Pinpoint the cell where the given text exists, returning its [X, Y] midpoint coordinate. 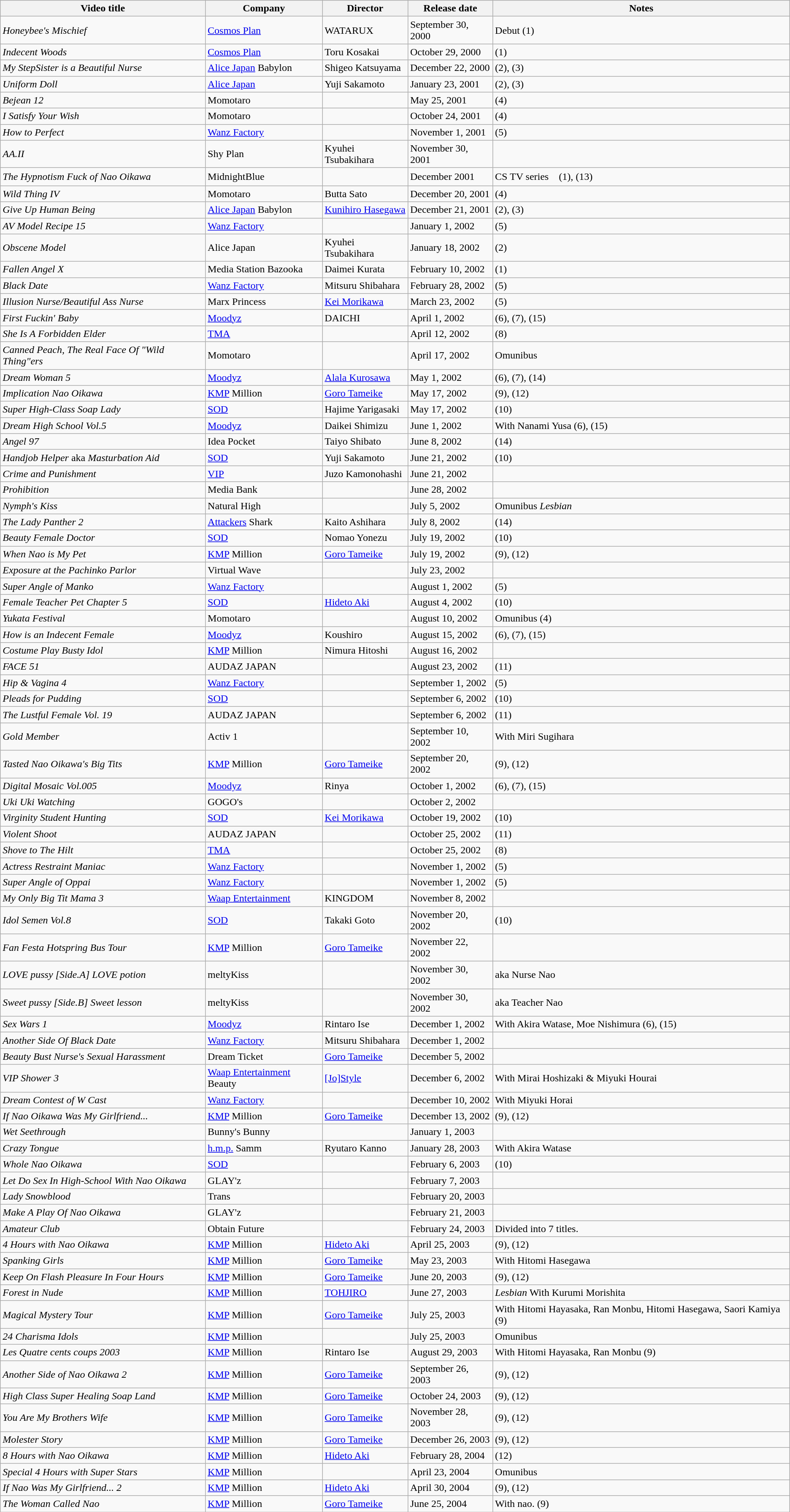
Sweet pussy [Side.B] Sweet lesson [103, 1002]
TOHJIRO [365, 1293]
Spanking Girls [103, 1261]
Hip & Vagina 4 [103, 683]
(12) [641, 1455]
Taiyo Shibato [365, 442]
February 6, 2003 [450, 1164]
November 1, 2001 [450, 132]
Daikei Shimizu [365, 426]
With Akira Watase, Moe Nishimura (6), (15) [641, 1024]
January 23, 2001 [450, 84]
Daimei Kurata [365, 269]
KINGDOM [365, 898]
Juzo Kamonohashi [365, 474]
Kaito Ashihara [365, 522]
CS TV series (1), (13) [641, 176]
Toru Kosakai [365, 52]
Butta Sato [365, 194]
Obtain Future [264, 1228]
Uniform Doll [103, 84]
December 6, 2002 [450, 1078]
LOVE pussy [Side.A] LOVE potion [103, 975]
November 20, 2002 [450, 920]
Let Do Sex In High-School With Nao Oikawa [103, 1180]
Shigeo Katsuyama [365, 68]
Lady Snowblood [103, 1196]
Gold Member [103, 736]
I Satisfy Your Wish [103, 116]
Dream Ticket [264, 1056]
Media Bank [264, 490]
Costume Play Busty Idol [103, 651]
How to Perfect [103, 132]
Trans [264, 1196]
November 30, 2001 [450, 154]
Notes [641, 8]
Alala Kurosawa [365, 377]
Obscene Model [103, 247]
You Are My Brothers Wife [103, 1418]
FACE 51 [103, 667]
Fallen Angel X [103, 269]
November 22, 2002 [450, 947]
January 1, 2003 [450, 1132]
January 28, 2003 [450, 1148]
October 19, 2002 [450, 818]
Bunny's Bunny [264, 1132]
Dream Woman 5 [103, 377]
June 28, 2002 [450, 490]
March 23, 2002 [450, 301]
Waap Entertainment [264, 898]
Exposure at the Pachinko Parlor [103, 570]
Takaki Goto [365, 920]
MidnightBlue [264, 176]
How is an Indecent Female [103, 635]
November 28, 2003 [450, 1418]
AA.II [103, 154]
September 30, 2000 [450, 30]
[Jo]Style [365, 1078]
Virginity Student Hunting [103, 818]
Digital Mosaic Vol.005 [103, 786]
July 5, 2002 [450, 506]
Super Angle of Oppai [103, 882]
Waap Entertainment Beauty [264, 1078]
Amateur Club [103, 1228]
When Nao is My Pet [103, 554]
Ryutaro Kanno [365, 1148]
Forest in Nude [103, 1293]
Beauty Bust Nurse's Sexual Harassment [103, 1056]
Prohibition [103, 490]
WATARUX [365, 30]
She Is A Forbidden Elder [103, 334]
Magical Mystery Tour [103, 1315]
April 23, 2004 [450, 1471]
Canned Peach, The Real Face Of "Wild Thing"ers [103, 356]
DAICHI [365, 318]
September 26, 2003 [450, 1374]
August 15, 2002 [450, 635]
Indecent Woods [103, 52]
Violent Shoot [103, 834]
Sex Wars 1 [103, 1024]
VIP Shower 3 [103, 1078]
February 10, 2002 [450, 269]
September 1, 2002 [450, 683]
With Miri Sugihara [641, 736]
(6), (7), (14) [641, 377]
aka Teacher Nao [641, 1002]
February 28, 2002 [450, 285]
June 8, 2002 [450, 442]
February 24, 2003 [450, 1228]
July 23, 2002 [450, 570]
December 22, 2000 [450, 68]
Dream Contest of W Cast [103, 1100]
Les Quatre cents coups 2003 [103, 1352]
With Mirai Hoshizaki & Miyuki Hourai [641, 1078]
Koushiro [365, 635]
Company [264, 8]
The Lustful Female Vol. 19 [103, 715]
aka Nurse Nao [641, 975]
My StepSister is a Beautiful Nurse [103, 68]
December 20, 2001 [450, 194]
October 2, 2002 [450, 802]
Hajime Yarigasaki [365, 410]
Handjob Helper aka Masturbation Aid [103, 458]
24 Charisma Idols [103, 1336]
Another Side Of Black Date [103, 1040]
Kunihiro Hasegawa [365, 210]
With nao. (9) [641, 1504]
Bejean 12 [103, 100]
Crazy Tongue [103, 1148]
(2) [641, 247]
December 2001 [450, 176]
Divided into 7 titles. [641, 1228]
Special 4 Hours with Super Stars [103, 1471]
May 25, 2001 [450, 100]
October 1, 2002 [450, 786]
With Hitomi Hayasaka, Ran Monbu (9) [641, 1352]
Whole Nao Oikawa [103, 1164]
Yukata Festival [103, 618]
Rinya [365, 786]
August 29, 2003 [450, 1352]
August 1, 2002 [450, 586]
April 12, 2002 [450, 334]
Director [365, 8]
November 8, 2002 [450, 898]
February 21, 2003 [450, 1212]
Virtual Wave [264, 570]
Tasted Nao Oikawa's Big Tits [103, 764]
With Miyuki Horai [641, 1100]
December 21, 2001 [450, 210]
Natural High [264, 506]
December 26, 2003 [450, 1439]
Crime and Punishment [103, 474]
December 13, 2002 [450, 1116]
Molester Story [103, 1439]
April 30, 2004 [450, 1488]
Video title [103, 8]
Wild Thing IV [103, 194]
October 24, 2003 [450, 1396]
September 20, 2002 [450, 764]
April 17, 2002 [450, 356]
High Class Super Healing Soap Land [103, 1396]
AV Model Recipe 15 [103, 226]
Beauty Female Doctor [103, 538]
Idol Semen Vol.8 [103, 920]
The Lady Panther 2 [103, 522]
Nimura Hitoshi [365, 651]
VIP [264, 474]
June 20, 2003 [450, 1277]
Female Teacher Pet Chapter 5 [103, 602]
April 25, 2003 [450, 1245]
Fan Festa Hotspring Bus Tour [103, 947]
Shy Plan [264, 154]
Omunibus Lesbian [641, 506]
Nomao Yonezu [365, 538]
May 23, 2003 [450, 1261]
August 10, 2002 [450, 618]
The Hypnotism Fuck of Nao Oikawa [103, 176]
Black Date [103, 285]
Uki Uki Watching [103, 802]
February 7, 2003 [450, 1180]
Keep On Flash Pleasure In Four Hours [103, 1277]
Attackers Shark [264, 522]
Angel 97 [103, 442]
If Nao Oikawa Was My Girlfriend... [103, 1116]
Pleads for Pudding [103, 699]
August 23, 2002 [450, 667]
September 10, 2002 [450, 736]
December 10, 2002 [450, 1100]
Idea Pocket [264, 442]
Super High-Class Soap Lady [103, 410]
The Woman Called Nao [103, 1504]
My Only Big Tit Mama 3 [103, 898]
Nymph's Kiss [103, 506]
December 5, 2002 [450, 1056]
June 25, 2004 [450, 1504]
Make A Play Of Nao Oikawa [103, 1212]
Give Up Human Being [103, 210]
Honeybee's Mischief [103, 30]
With Akira Watase [641, 1148]
4 Hours with Nao Oikawa [103, 1245]
h.m.p. Samm [264, 1148]
Wet Seethrough [103, 1132]
January 1, 2002 [450, 226]
Lesbian With Kurumi Morishita [641, 1293]
February 20, 2003 [450, 1196]
July 8, 2002 [450, 522]
With Hitomi Hasegawa [641, 1261]
January 18, 2002 [450, 247]
Debut (1) [641, 30]
Media Station Bazooka [264, 269]
October 29, 2000 [450, 52]
April 1, 2002 [450, 318]
Activ 1 [264, 736]
February 28, 2004 [450, 1455]
GOGO's [264, 802]
8 Hours with Nao Oikawa [103, 1455]
Shove to The Hilt [103, 850]
October 24, 2001 [450, 116]
Actress Restraint Maniac [103, 866]
If Nao Was My Girlfriend... 2 [103, 1488]
Illusion Nurse/Beautiful Ass Nurse [103, 301]
August 16, 2002 [450, 651]
Omunibus (4) [641, 618]
Marx Princess [264, 301]
June 27, 2003 [450, 1293]
Release date [450, 8]
May 1, 2002 [450, 377]
First Fuckin' Baby [103, 318]
June 1, 2002 [450, 426]
Dream High School Vol.5 [103, 426]
August 4, 2002 [450, 602]
Implication Nao Oikawa [103, 394]
Super Angle of Manko [103, 586]
With Hitomi Hayasaka, Ran Monbu, Hitomi Hasegawa, Saori Kamiya (9) [641, 1315]
Another Side of Nao Oikawa 2 [103, 1374]
With Nanami Yusa (6), (15) [641, 426]
